Output the (x, y) coordinate of the center of the cell containing the given text.  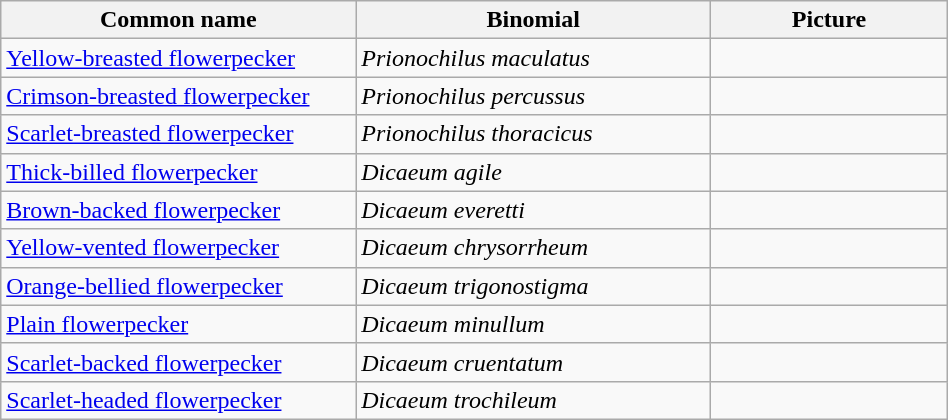
Dicaeum cruentatum (534, 362)
Picture (830, 20)
Plain flowerpecker (178, 324)
Prionochilus maculatus (534, 58)
Dicaeum minullum (534, 324)
Thick-billed flowerpecker (178, 172)
Orange-bellied flowerpecker (178, 286)
Scarlet-breasted flowerpecker (178, 134)
Scarlet-backed flowerpecker (178, 362)
Dicaeum trochileum (534, 400)
Prionochilus thoracicus (534, 134)
Prionochilus percussus (534, 96)
Dicaeum everetti (534, 210)
Yellow-vented flowerpecker (178, 248)
Crimson-breasted flowerpecker (178, 96)
Common name (178, 20)
Dicaeum agile (534, 172)
Yellow-breasted flowerpecker (178, 58)
Binomial (534, 20)
Dicaeum chrysorrheum (534, 248)
Scarlet-headed flowerpecker (178, 400)
Brown-backed flowerpecker (178, 210)
Dicaeum trigonostigma (534, 286)
